Extract the (x, y) coordinate from the center of the cell holding the provided text.  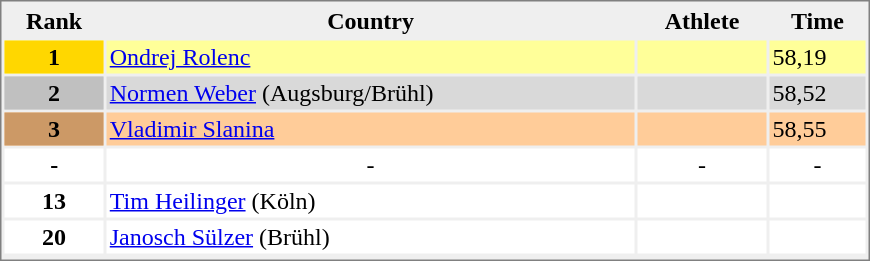
58,52 (817, 92)
Vladimir Slanina (371, 128)
Athlete (702, 20)
20 (54, 236)
Time (817, 20)
Rank (54, 20)
Normen Weber (Augsburg/Brühl) (371, 92)
13 (54, 200)
3 (54, 128)
2 (54, 92)
58,55 (817, 128)
Tim Heilinger (Köln) (371, 200)
Country (371, 20)
Janosch Sülzer (Brühl) (371, 236)
1 (54, 56)
Ondrej Rolenc (371, 56)
58,19 (817, 56)
